Scan for the cell matching the given text and deliver its (x, y) coordinate at center. 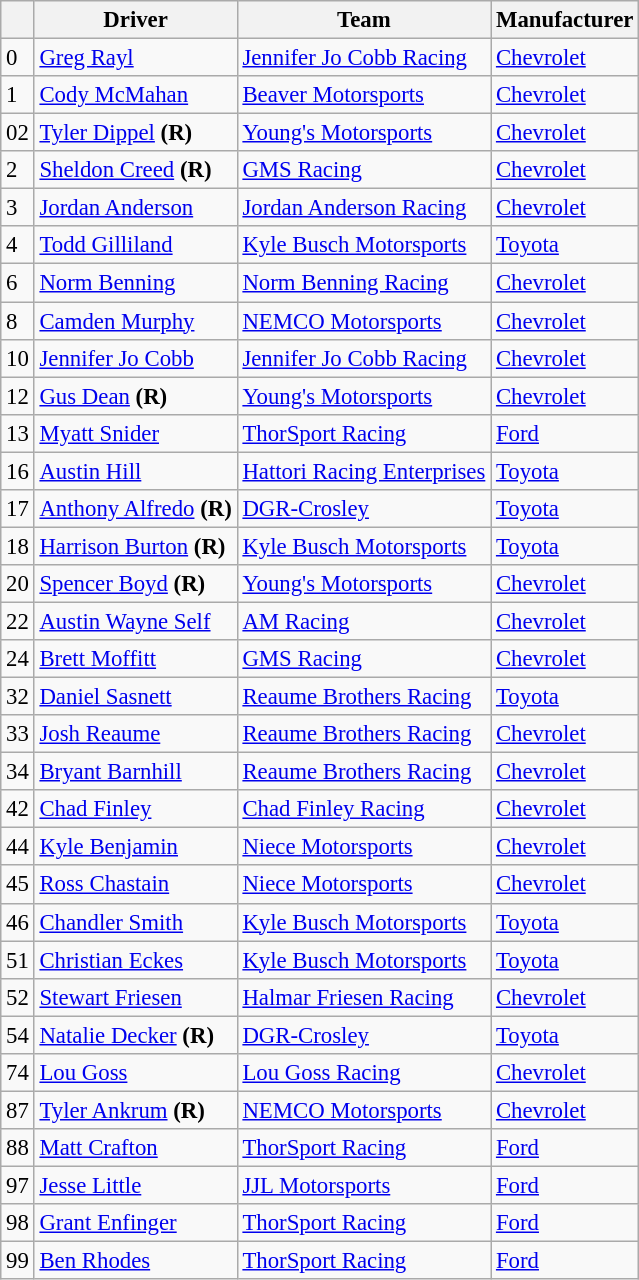
Todd Gilliland (136, 245)
Matt Crafton (136, 1148)
Beaver Motorsports (364, 95)
JJL Motorsports (364, 1185)
18 (18, 546)
6 (18, 283)
Kyle Benjamin (136, 847)
46 (18, 922)
Myatt Snider (136, 433)
Christian Eckes (136, 960)
Norm Benning Racing (364, 283)
Bryant Barnhill (136, 772)
Norm Benning (136, 283)
44 (18, 847)
02 (18, 133)
Halmar Friesen Racing (364, 997)
45 (18, 885)
Stewart Friesen (136, 997)
52 (18, 997)
Jordan Anderson (136, 208)
74 (18, 1073)
Greg Rayl (136, 58)
Daniel Sasnett (136, 697)
8 (18, 321)
Driver (136, 20)
Ross Chastain (136, 885)
24 (18, 659)
17 (18, 509)
99 (18, 1261)
88 (18, 1148)
32 (18, 697)
Anthony Alfredo (R) (136, 509)
97 (18, 1185)
10 (18, 358)
Gus Dean (R) (136, 396)
Natalie Decker (R) (136, 1035)
Josh Reaume (136, 734)
87 (18, 1110)
16 (18, 471)
Team (364, 20)
Grant Enfinger (136, 1223)
Jesse Little (136, 1185)
Camden Murphy (136, 321)
Ben Rhodes (136, 1261)
13 (18, 433)
33 (18, 734)
12 (18, 396)
AM Racing (364, 621)
3 (18, 208)
Jennifer Jo Cobb (136, 358)
Lou Goss Racing (364, 1073)
Sheldon Creed (R) (136, 170)
Hattori Racing Enterprises (364, 471)
54 (18, 1035)
Lou Goss (136, 1073)
1 (18, 95)
Chad Finley Racing (364, 809)
Chandler Smith (136, 922)
Austin Hill (136, 471)
0 (18, 58)
Tyler Ankrum (R) (136, 1110)
42 (18, 809)
Cody McMahan (136, 95)
Harrison Burton (R) (136, 546)
98 (18, 1223)
Tyler Dippel (R) (136, 133)
4 (18, 245)
Spencer Boyd (R) (136, 584)
22 (18, 621)
20 (18, 584)
Austin Wayne Self (136, 621)
34 (18, 772)
Brett Moffitt (136, 659)
Manufacturer (565, 20)
2 (18, 170)
Chad Finley (136, 809)
51 (18, 960)
Jordan Anderson Racing (364, 208)
